Provide the [x, y] coordinate of the cell's center where the given text is located.  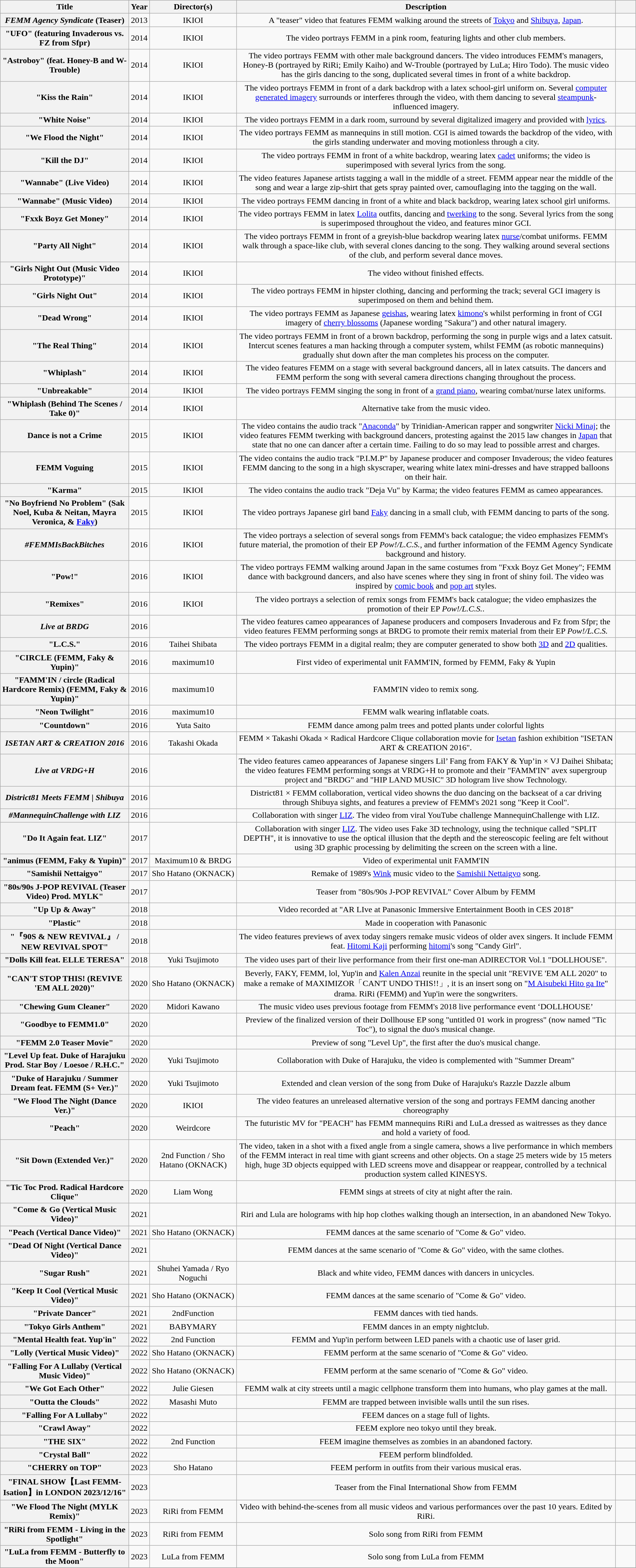
FEMM dances at the same scenario of "Come & Go" video, with the same clothes. [426, 1250]
FEMM Voguing [65, 468]
"Samishii Nettaigyo" [65, 874]
The video contains the audio track "Deja Vu" by Karma; the video features FEMM as cameo appearances. [426, 490]
"We Flood The Night (MYLK Remix)" [65, 1511]
LuLa from FEMM [193, 1557]
Teaser from "80s/90s J-POP REVIVAL" Cover Album by FEMM [426, 891]
"『90S & NEW REVIVAL』 / NEW REVIVAL SPOT" [65, 941]
FEMM sings at streets of city at night after the rain. [426, 1192]
"Kill the DJ" [65, 160]
Liam Wong [193, 1192]
Collaboration with Duke of Harajuku, the video is complemented with "Summer Dream" [426, 1061]
"Astroboy" (feat. Honey-B and W-Trouble) [65, 65]
The video portrays FEMM in front of a white backdrop, wearing latex cadet uniforms; the video is superimposed with several lyrics from the song. [426, 160]
Video recorded at "AR LIve at Panasonic Immersive Entertainment Booth in CES 2018" [426, 909]
Teaser from the Final International Show from FEMM [426, 1487]
Alternative take from the music video. [426, 409]
A "teaser" video that features FEMM walking around the streets of Tokyo and Shibuya, Japan. [426, 20]
Black and white video, FEMM dances with dancers in unicycles. [426, 1273]
2ndFunction [193, 1313]
"Tic Toc Prod. Radical Hardcore Clique" [65, 1192]
#MannequinChallenge with LIZ [65, 815]
The video portrays FEMM dancing in front of a white and black backdrop, wearing latex school girl uniforms. [426, 200]
"Dolls Kill feat. ELLE TERESA" [65, 960]
"Up Up & Away" [65, 909]
"Chewing Gum Cleaner" [65, 1007]
"Level Up feat. Duke of Harajuku Prod. Star Boy / Loesoe / R.H.C." [65, 1061]
FEMM dances in an empty nightclub. [426, 1327]
FEMM Agency Syndicate (Teaser) [65, 20]
"Peach" [65, 1128]
"White Noise" [65, 120]
"Tokyo Girls Anthem" [65, 1327]
"Neon Twilight" [65, 712]
"RiRi from FEMM - Living in the Spotlight" [65, 1534]
"Whiplash" [65, 372]
Extended and clean version of the song from Duke of Harajuku's Razzle Dazzle album [426, 1083]
Sho Hatano [193, 1468]
The video portrays FEMM in hipster clothing, dancing and performing the track; several GCI imagery is superimposed on them and behind them. [426, 295]
"Mental Health feat. Yup'in" [65, 1340]
The video without finished effects. [426, 273]
2013 [139, 20]
The video portrays a selection of remix songs from FEMM's back catalogue; the video emphasizes the promotion of their EP Pow!/L.C.S.. [426, 603]
Description [426, 7]
The video portrays FEMM singing the song in front of a grand piano, wearing combat/nurse latex uniforms. [426, 391]
Dance is not a Crime [65, 436]
"We Got Each Other" [65, 1389]
"Whiplash (Behind The Scenes / Take 0)" [65, 409]
"animus (FEMM, Faky & Yupin)" [65, 860]
Year [139, 7]
"Plastic" [65, 923]
FEEM perform blindfolded. [426, 1455]
"Falling For A Lullaby (Vertical Music Video)" [65, 1371]
"Fxxk Boyz Get Money" [65, 219]
"THE SIX" [65, 1441]
"Duke of Harajuku / Summer Dream feat. FEMM (S+ Ver.)" [65, 1083]
Julie Giesen [193, 1389]
"The Real Thing" [65, 345]
"Do It Again feat. LIZ" [65, 838]
Midori Kawano [193, 1007]
"We Flood The Night (Dance Ver.)" [65, 1106]
"Kiss the Rain" [65, 97]
"Sugar Rush" [65, 1273]
"Party All Night" [65, 246]
FEEM perform in outfits from their various musical eras. [426, 1468]
The music video uses previous footage from FEMM's 2018 live performance event ‘DOLLHOUSE’ [426, 1007]
Collaboration with singer LIZ. The video from viral YouTube challenge MannequinChallenge with LIZ. [426, 815]
FEEM explore neo tokyo until they break. [426, 1428]
Takashi Okada [193, 743]
"Crystal Ball" [65, 1455]
Riri and Lula are holograms with hip hop clothes walking though an intersection, in an abandoned New Tokyo. [426, 1215]
Remake of 1989's Wink music video to the Samishii Nettaigyo song. [426, 874]
"UFO" (featuring Invaderous vs. FZ from Sfpr) [65, 38]
"Pow!" [65, 576]
FEMM dances with tied hands. [426, 1313]
First video of experimental unit FAMM'IN, formed by FEMM, Faky & Yupin [426, 662]
FEEM imagine themselves as zombies in an abandoned factory. [426, 1441]
"Countdown" [65, 725]
"FEMM 2.0 Teaser Movie" [65, 1043]
Solo song from RiRi from FEMM [426, 1534]
"Lolly (Vertical Music Video)" [65, 1353]
The video portrays FEMM in a digital realm; they are computer generated to show both 3D and 2D qualities. [426, 644]
"Dead Of Night (Vertical Dance Video)" [65, 1250]
"Wannabe" (Live Video) [65, 182]
BABYMARY [193, 1327]
Taihei Shibata [193, 644]
The futuristic MV for "PEACH" has FEMM mannequins RiRi and LuLa dressed as waitresses as they dance and hold a variety of food. [426, 1128]
"Remixes" [65, 603]
#FEMMIsBackBitches [65, 545]
FEMM × Takashi Okada × Radical Hardcore Clique collaboration movie for Isetan fashion exhibition "ISETAN ART & CREATION 2016". [426, 743]
ISETAN ART & CREATION 2016 [65, 743]
FEMM walk wearing inflatable coats. [426, 712]
The video features an unreleased alternative version of the song and portrays FEMM dancing another choreography [426, 1106]
"CHERRY on TOP" [65, 1468]
Masashi Muto [193, 1402]
"Girls Night Out" [65, 295]
"CAN'T STOP THIS! (REVIVE 'EM ALL 2020)" [65, 984]
"Keep It Cool (Vertical Music Video)" [65, 1295]
Yuta Saito [193, 725]
Maximum10 & BRDG [193, 860]
"Goodbye to FEMM1.0" [65, 1025]
"LuLa from FEMM - Butterfly to the Moon" [65, 1557]
"80s/90s J-POP REVIVAL (Teaser Video) Prod. MYLK" [65, 891]
"Come & Go (Vertical Music Video)" [65, 1215]
Title [65, 7]
FAMM'IN video to remix song. [426, 689]
Preview of song "Level Up", the first after the duo's musical change. [426, 1043]
Solo song from LuLa from FEMM [426, 1557]
Video with behind-the-scenes from all music videos and various performances over the past 10 years. Edited by RiRi. [426, 1511]
Made in cooperation with Panasonic [426, 923]
"Sit Down (Extended Ver.)" [65, 1160]
"Falling For A Lullaby" [65, 1415]
Weirdcore [193, 1128]
FEMM walk at city streets until a magic cellphone transform them into humans, who play games at the mall. [426, 1389]
The video portrays Japanese girl band Faky dancing in a small club, with FEMM dancing to parts of the song. [426, 513]
Shuhei Yamada / Ryo Noguchi [193, 1273]
FEEM dances on a stage full of lights. [426, 1415]
FEMM are trapped between invisible walls until the sun rises. [426, 1402]
"CIRCLE (FEMM, Faky & Yupin)" [65, 662]
"We Flood the Night" [65, 137]
"FINAL SHOW【Last FEMM-Isation】in LONDON 2023/12/16" [65, 1487]
"Girls Night Out (Music Video Prototype)" [65, 273]
"Karma" [65, 490]
Live at VRDG+H [65, 770]
Live at BRDG [65, 626]
"Private Dancer" [65, 1313]
2nd Function / Sho Hatano (OKNACK) [193, 1160]
FEMM dance among palm trees and potted plants under colorful lights [426, 725]
"Wannabe" (Music Video) [65, 200]
"FAMM'IN / circle (Radical Hardcore Remix) (FEMM, Faky & Yupin)" [65, 689]
District81 Meets FEMM | Shibuya [65, 798]
"Peach (Vertical Dance Video)" [65, 1232]
The video uses part of their live performance from their first one-man ADIRECTOR Vol.1 "DOLLHOUSE". [426, 960]
The video portrays FEMM in a pink room, featuring lights and other club members. [426, 38]
"Dead Wrong" [65, 318]
"No Boyfriend No Problem" (Sak Noel, Kuba & Neitan, Mayra Veronica, & Faky) [65, 513]
Director(s) [193, 7]
"Crawl Away" [65, 1428]
Preview of the finalized version of their Dollhouse EP song "untitled 01 work in progress" (now named "Tic Toc"), to signal the duo's musical change. [426, 1025]
The video portrays FEMM in a dark room, surround by several digitalized imagery and provided with lyrics. [426, 120]
"L.C.S." [65, 644]
Video of experimental unit FAMM'IN [426, 860]
FEMM and Yup'in perform between LED panels with a chaotic use of laser grid. [426, 1340]
"Outta the Clouds" [65, 1402]
"Unbreakable" [65, 391]
